Output the (x, y) coordinate of the center of the cell containing the given text.  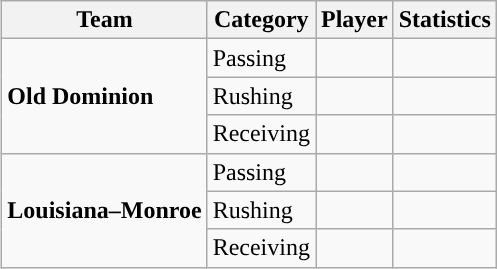
Louisiana–Monroe (104, 210)
Category (261, 20)
Old Dominion (104, 96)
Statistics (444, 20)
Team (104, 20)
Player (355, 20)
